Scan for the cell matching the given text and deliver its (X, Y) coordinate at center. 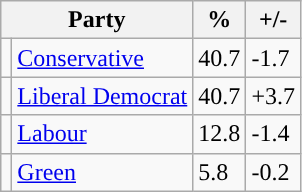
Conservative (102, 58)
+/- (274, 20)
Party (97, 20)
Green (102, 172)
% (220, 20)
+3.7 (274, 96)
-1.4 (274, 134)
Liberal Democrat (102, 96)
12.8 (220, 134)
-1.7 (274, 58)
5.8 (220, 172)
-0.2 (274, 172)
Labour (102, 134)
